Output the (x, y) coordinate of the center of the cell containing the given text.  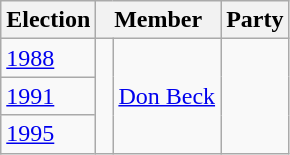
Party (255, 20)
1991 (48, 96)
Election (48, 20)
1988 (48, 58)
1995 (48, 134)
Don Beck (167, 96)
Member (158, 20)
